Find where the given text appears and provide that cell's center as [X, Y] coordinate. 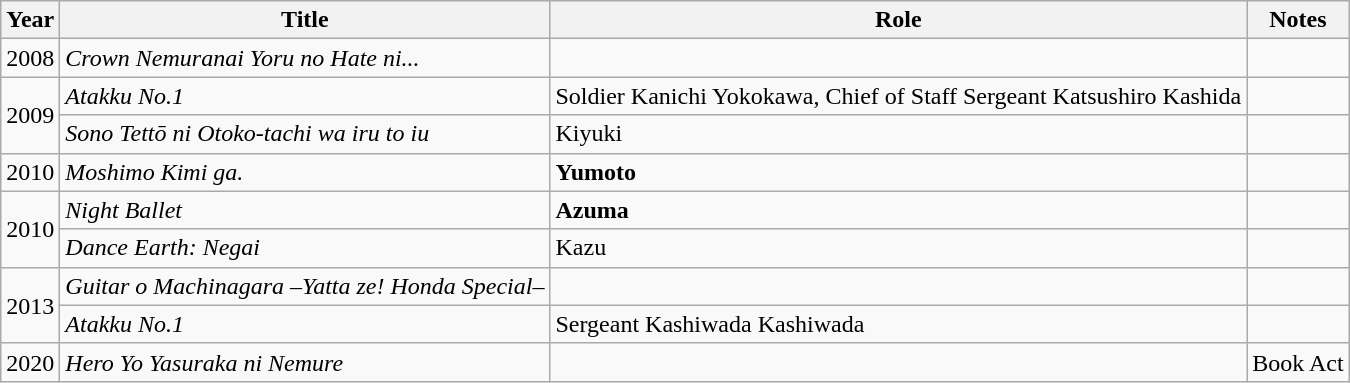
Title [305, 20]
Kazu [898, 248]
Notes [1298, 20]
Yumoto [898, 172]
Guitar o Machinagara –Yatta ze! Honda Special– [305, 286]
Year [30, 20]
Sono Tettō ni Otoko-tachi wa iru to iu [305, 134]
Role [898, 20]
Book Act [1298, 362]
Sergeant Kashiwada Kashiwada [898, 324]
Hero Yo Yasuraka ni Nemure [305, 362]
2008 [30, 58]
Kiyuki [898, 134]
2020 [30, 362]
Azuma [898, 210]
Night Ballet [305, 210]
2009 [30, 115]
Soldier Kanichi Yokokawa, Chief of Staff Sergeant Katsushiro Kashida [898, 96]
2013 [30, 305]
Dance Earth: Negai [305, 248]
Moshimo Kimi ga. [305, 172]
Crown Nemuranai Yoru no Hate ni... [305, 58]
